Capture the cell that displays the provided text and extract its [X, Y] central coordinate. 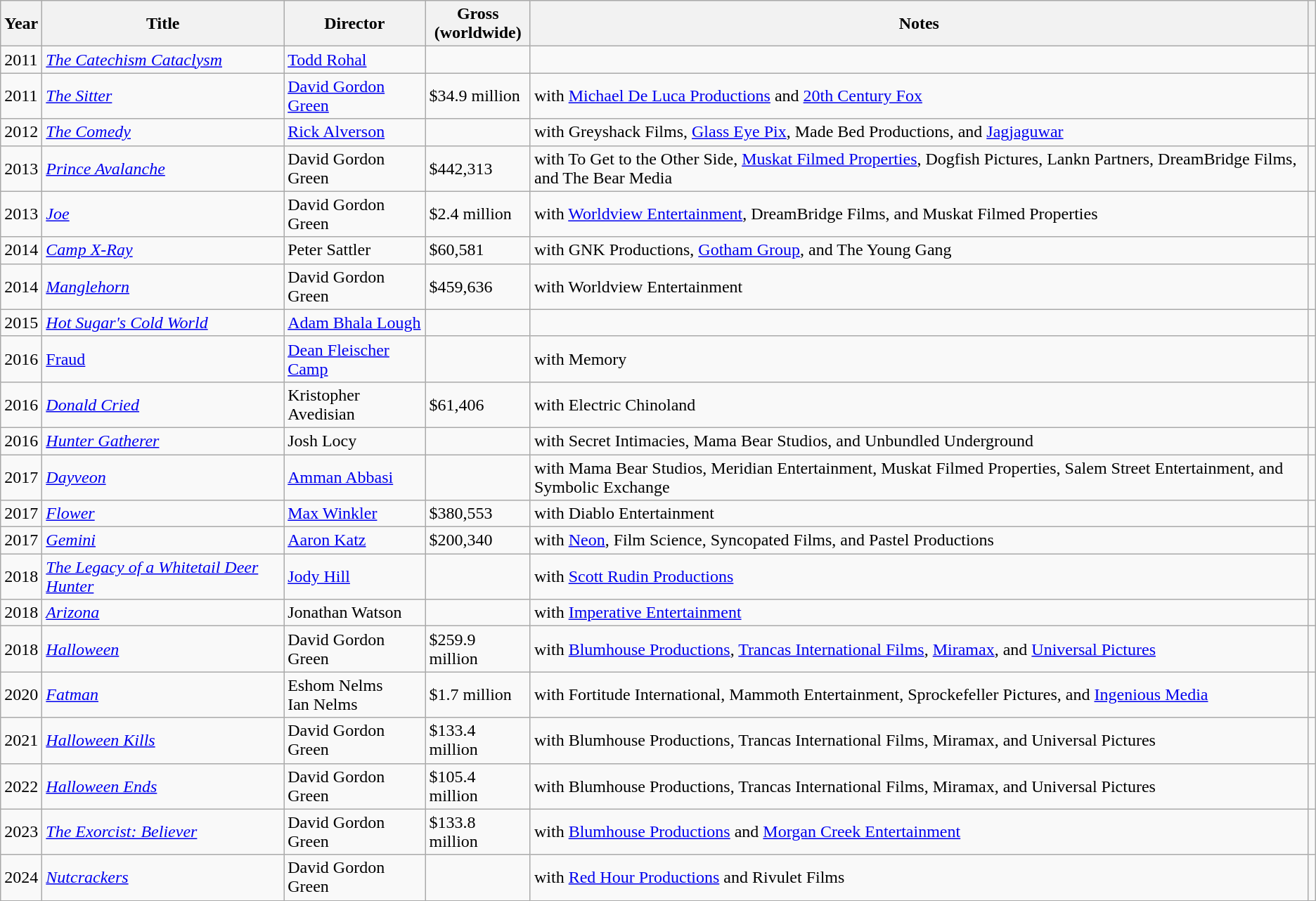
$133.4 million [478, 741]
with Michael De Luca Productions and 20th Century Fox [919, 96]
Fatman [163, 694]
with Electric Chinoland [919, 405]
$133.8 million [478, 832]
Fraud [163, 358]
with Imperative Entertainment [919, 613]
Dean Fleischer Camp [354, 358]
Adam Bhala Lough [354, 323]
Gemini [163, 540]
Kristopher Avedisian [354, 405]
Prince Avalanche [163, 169]
$61,406 [478, 405]
with Scott Rudin Productions [919, 576]
$34.9 million [478, 96]
Dayveon [163, 477]
Eshom NelmsIan Nelms [354, 694]
Arizona [163, 613]
2020 [21, 694]
Camp X-Ray [163, 250]
$60,581 [478, 250]
2024 [21, 877]
$105.4 million [478, 786]
$380,553 [478, 514]
Gross(worldwide) [478, 24]
with To Get to the Other Side, Muskat Filmed Properties, Dogfish Pictures, Lankn Partners, DreamBridge Films, and The Bear Media [919, 169]
with Blumhouse Productions and Morgan Creek Entertainment [919, 832]
Halloween Ends [163, 786]
Year [21, 24]
with Red Hour Productions and Rivulet Films [919, 877]
with Memory [919, 358]
Donald Cried [163, 405]
with Diablo Entertainment [919, 514]
with Secret Intimacies, Mama Bear Studios, and Unbundled Underground [919, 441]
$1.7 million [478, 694]
Jody Hill [354, 576]
Joe [163, 214]
Todd Rohal [354, 60]
2021 [21, 741]
The Catechism Cataclysm [163, 60]
Aaron Katz [354, 540]
Notes [919, 24]
with Greyshack Films, Glass Eye Pix, Made Bed Productions, and Jagjaguwar [919, 132]
Flower [163, 514]
Halloween [163, 649]
Josh Locy [354, 441]
Nutcrackers [163, 877]
Max Winkler [354, 514]
$459,636 [478, 287]
2012 [21, 132]
Director [354, 24]
Hot Sugar's Cold World [163, 323]
with Mama Bear Studios, Meridian Entertainment, Muskat Filmed Properties, Salem Street Entertainment, and Symbolic Exchange [919, 477]
Peter Sattler [354, 250]
Rick Alverson [354, 132]
Jonathan Watson [354, 613]
2015 [21, 323]
$2.4 million [478, 214]
The Legacy of a Whitetail Deer Hunter [163, 576]
with Neon, Film Science, Syncopated Films, and Pastel Productions [919, 540]
The Comedy [163, 132]
Halloween Kills [163, 741]
with Fortitude International, Mammoth Entertainment, Sprockefeller Pictures, and Ingenious Media [919, 694]
$200,340 [478, 540]
The Exorcist: Believer [163, 832]
with Worldview Entertainment [919, 287]
Amman Abbasi [354, 477]
2022 [21, 786]
Hunter Gatherer [163, 441]
with GNK Productions, Gotham Group, and The Young Gang [919, 250]
$259.9 million [478, 649]
Title [163, 24]
Manglehorn [163, 287]
2023 [21, 832]
with Worldview Entertainment, DreamBridge Films, and Muskat Filmed Properties [919, 214]
$442,313 [478, 169]
The Sitter [163, 96]
